Scan for the cell matching the given text and deliver its (X, Y) coordinate at center. 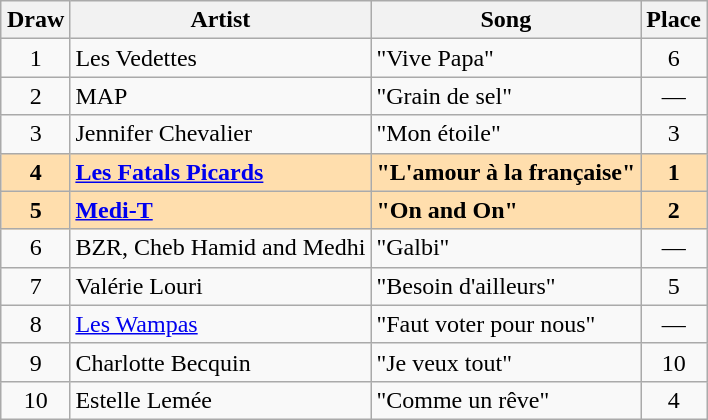
7 (35, 286)
Valérie Louri (220, 286)
"Vive Papa" (506, 58)
"Besoin d'ailleurs" (506, 286)
"Faut voter pour nous" (506, 324)
8 (35, 324)
Song (506, 20)
Jennifer Chevalier (220, 134)
Les Fatals Picards (220, 172)
"Galbi" (506, 248)
"Comme un rêve" (506, 400)
Medi-T (220, 210)
Artist (220, 20)
"On and On" (506, 210)
"L'amour à la française" (506, 172)
Charlotte Becquin (220, 362)
MAP (220, 96)
"Grain de sel" (506, 96)
BZR, Cheb Hamid and Medhi (220, 248)
Draw (35, 20)
Estelle Lemée (220, 400)
Les Vedettes (220, 58)
"Mon étoile" (506, 134)
Les Wampas (220, 324)
9 (35, 362)
Place (674, 20)
"Je veux tout" (506, 362)
